Capture the cell that displays the provided text and extract its [X, Y] central coordinate. 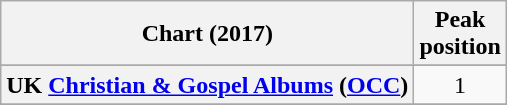
Chart (2017) [208, 34]
1 [460, 85]
Peak position [460, 34]
UK Christian & Gospel Albums (OCC) [208, 85]
